Detect which cell encompasses the target text, then output its [X, Y] center coordinate. 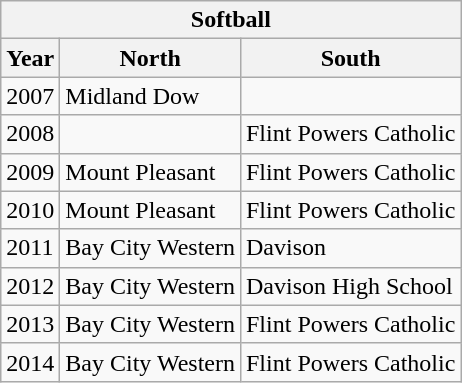
North [150, 58]
2011 [30, 248]
2013 [30, 324]
2012 [30, 286]
2007 [30, 96]
2014 [30, 362]
Midland Dow [150, 96]
2009 [30, 172]
Davison High School [350, 286]
Year [30, 58]
Softball [231, 20]
2010 [30, 210]
2008 [30, 134]
South [350, 58]
Davison [350, 248]
